Return [X, Y] of the center of cell containing provided text 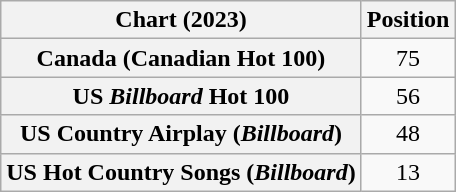
US Billboard Hot 100 [181, 96]
48 [408, 134]
Chart (2023) [181, 20]
US Hot Country Songs (Billboard) [181, 172]
75 [408, 58]
US Country Airplay (Billboard) [181, 134]
Position [408, 20]
13 [408, 172]
Canada (Canadian Hot 100) [181, 58]
56 [408, 96]
